Find where the given text appears and provide that cell's center as (x, y) coordinate. 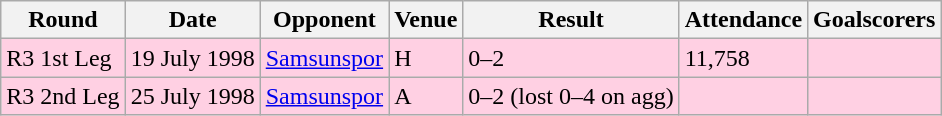
H (426, 58)
Round (63, 20)
Attendance (743, 20)
A (426, 96)
Goalscorers (874, 20)
Venue (426, 20)
Opponent (324, 20)
11,758 (743, 58)
0–2 (571, 58)
R3 2nd Leg (63, 96)
Result (571, 20)
19 July 1998 (192, 58)
25 July 1998 (192, 96)
0–2 (lost 0–4 on agg) (571, 96)
R3 1st Leg (63, 58)
Date (192, 20)
